Pinpoint the cell where the given text exists, returning its [x, y] midpoint coordinate. 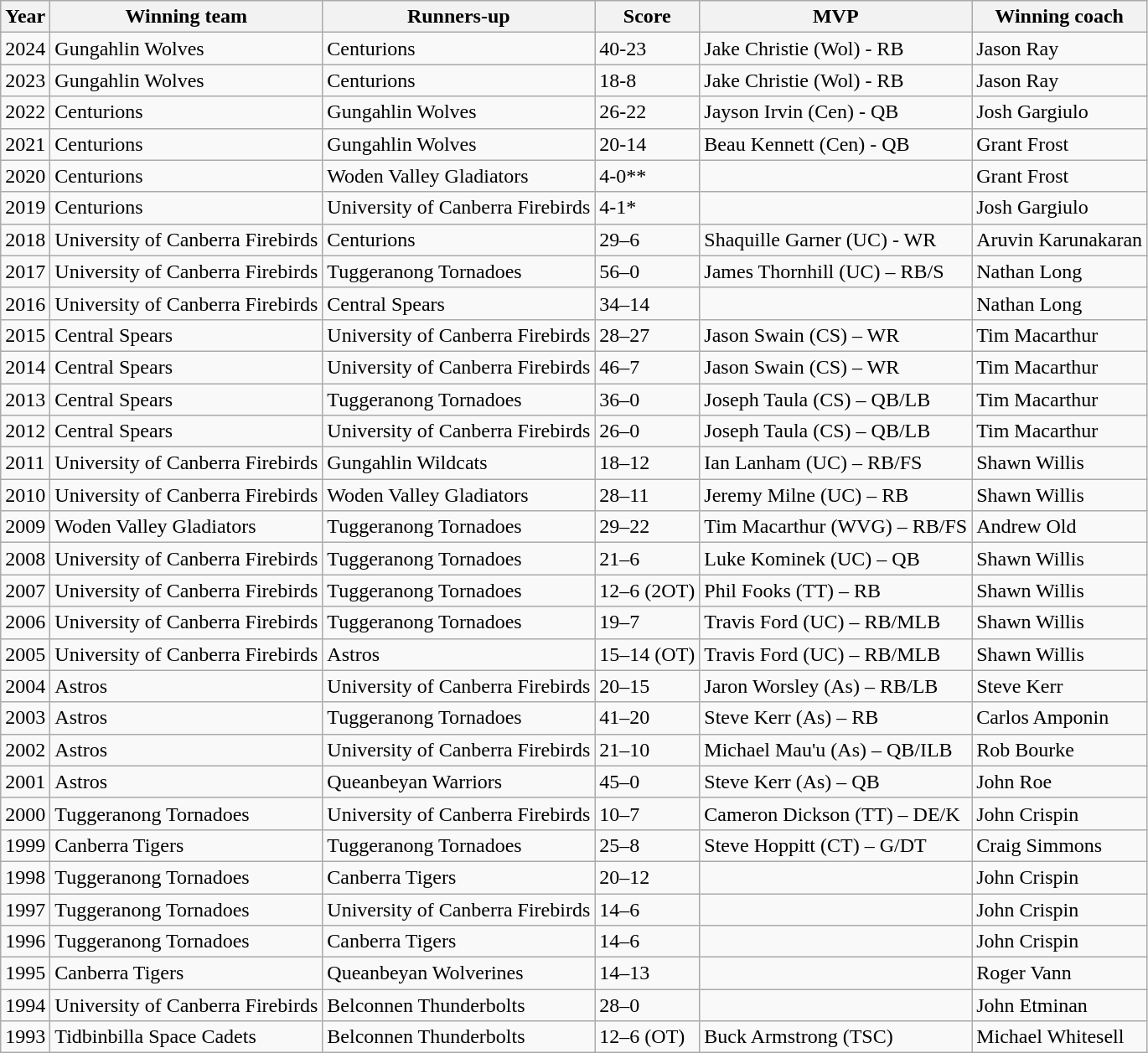
John Roe [1059, 782]
2023 [25, 80]
28–11 [647, 495]
Queanbeyan Wolverines [459, 973]
Phil Fooks (TT) – RB [836, 591]
28–27 [647, 335]
2007 [25, 591]
2014 [25, 367]
2017 [25, 271]
Luke Kominek (UC) – QB [836, 559]
2008 [25, 559]
Jeremy Milne (UC) – RB [836, 495]
18-8 [647, 80]
Score [647, 17]
20-14 [647, 144]
2001 [25, 782]
Year [25, 17]
2020 [25, 176]
1996 [25, 942]
2002 [25, 750]
2011 [25, 463]
Steve Kerr (As) – RB [836, 718]
Jayson Irvin (Cen) - QB [836, 112]
Tidbinbilla Space Cadets [186, 1037]
2024 [25, 49]
Steve Kerr (As) – QB [836, 782]
25–8 [647, 845]
2012 [25, 431]
Winning team [186, 17]
Carlos Amponin [1059, 718]
2022 [25, 112]
40-23 [647, 49]
19–7 [647, 622]
Michael Whitesell [1059, 1037]
20–15 [647, 686]
2004 [25, 686]
MVP [836, 17]
4-0** [647, 176]
26-22 [647, 112]
2013 [25, 400]
26–0 [647, 431]
Gungahlin Wildcats [459, 463]
2006 [25, 622]
1998 [25, 877]
56–0 [647, 271]
Queanbeyan Warriors [459, 782]
2018 [25, 240]
28–0 [647, 1005]
36–0 [647, 400]
Winning coach [1059, 17]
34–14 [647, 303]
1999 [25, 845]
Steve Kerr [1059, 686]
29–22 [647, 527]
Aruvin Karunakaran [1059, 240]
John Etminan [1059, 1005]
1995 [25, 973]
2010 [25, 495]
Steve Hoppitt (CT) – G/DT [836, 845]
Michael Mau'u (As) – QB/ILB [836, 750]
2015 [25, 335]
Roger Vann [1059, 973]
12–6 (OT) [647, 1037]
2000 [25, 813]
2016 [25, 303]
Craig Simmons [1059, 845]
41–20 [647, 718]
Beau Kennett (Cen) - QB [836, 144]
2019 [25, 208]
21–6 [647, 559]
Andrew Old [1059, 527]
Tim Macarthur (WVG) – RB/FS [836, 527]
James Thornhill (UC) – RB/S [836, 271]
12–6 (2OT) [647, 591]
Ian Lanham (UC) – RB/FS [836, 463]
18–12 [647, 463]
2003 [25, 718]
2009 [25, 527]
1994 [25, 1005]
4-1* [647, 208]
2005 [25, 654]
Jaron Worsley (As) – RB/LB [836, 686]
46–7 [647, 367]
10–7 [647, 813]
20–12 [647, 877]
45–0 [647, 782]
1997 [25, 909]
Cameron Dickson (TT) – DE/K [836, 813]
1993 [25, 1037]
21–10 [647, 750]
Rob Bourke [1059, 750]
14–13 [647, 973]
15–14 (OT) [647, 654]
Buck Armstrong (TSC) [836, 1037]
2021 [25, 144]
29–6 [647, 240]
Runners-up [459, 17]
Shaquille Garner (UC) - WR [836, 240]
